Output the [X, Y] coordinate of the center of the cell containing the given text.  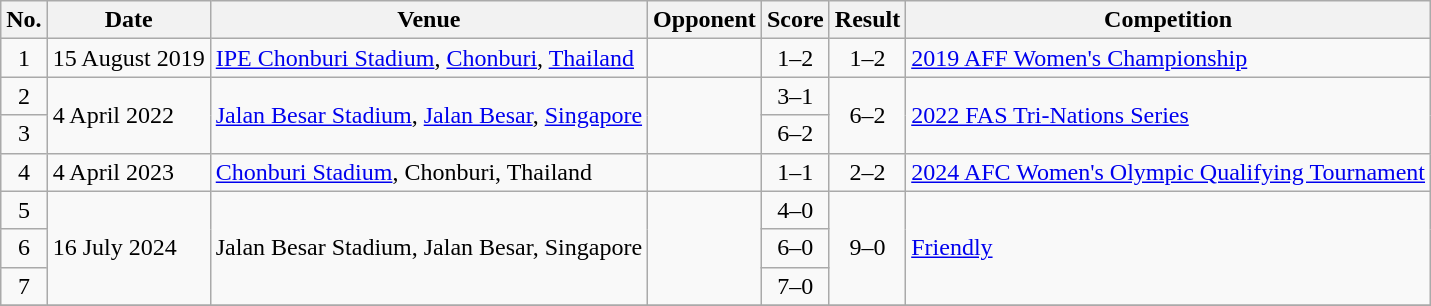
16 July 2024 [128, 248]
2 [24, 96]
Competition [1168, 20]
5 [24, 210]
3 [24, 134]
4 April 2022 [128, 115]
6–0 [795, 248]
7–0 [795, 286]
4 April 2023 [128, 172]
2019 AFF Women's Championship [1168, 58]
2–2 [867, 172]
2022 FAS Tri-Nations Series [1168, 115]
3–1 [795, 96]
IPE Chonburi Stadium, Chonburi, Thailand [428, 58]
2024 AFC Women's Olympic Qualifying Tournament [1168, 172]
Score [795, 20]
1 [24, 58]
7 [24, 286]
Date [128, 20]
15 August 2019 [128, 58]
Opponent [705, 20]
Chonburi Stadium, Chonburi, Thailand [428, 172]
No. [24, 20]
9–0 [867, 248]
Friendly [1168, 248]
Result [867, 20]
6 [24, 248]
Venue [428, 20]
1–1 [795, 172]
4–0 [795, 210]
4 [24, 172]
